Capture the cell that displays the provided text and extract its [x, y] central coordinate. 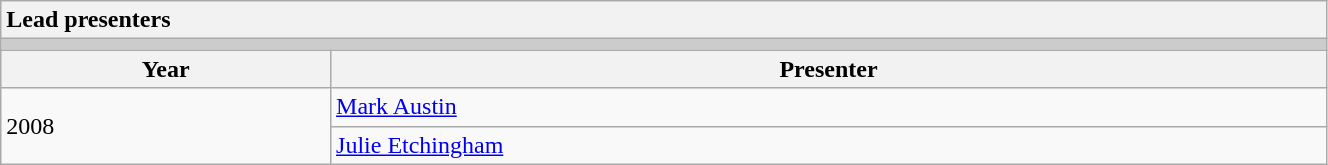
Mark Austin [829, 107]
Presenter [829, 69]
Julie Etchingham [829, 145]
Lead presenters [664, 20]
Year [166, 69]
2008 [166, 126]
